Output the [X, Y] coordinate of the center of the cell containing the given text.  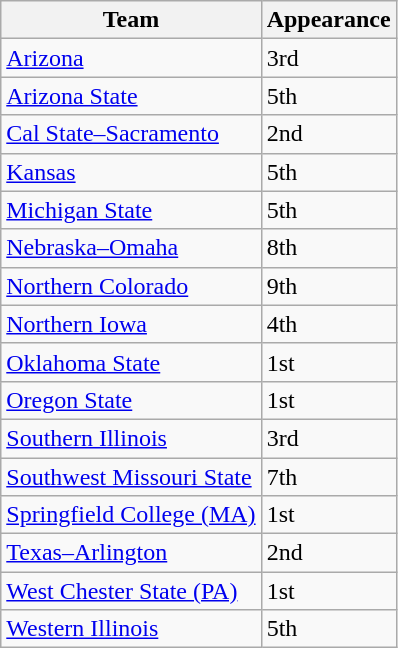
Oklahoma State [131, 362]
Michigan State [131, 210]
Southern Illinois [131, 438]
Team [131, 20]
8th [328, 248]
Northern Colorado [131, 286]
Appearance [328, 20]
Springfield College (MA) [131, 515]
Kansas [131, 172]
Oregon State [131, 400]
9th [328, 286]
7th [328, 477]
Arizona [131, 58]
Northern Iowa [131, 324]
Southwest Missouri State [131, 477]
Texas–Arlington [131, 553]
Cal State–Sacramento [131, 134]
Arizona State [131, 96]
Western Illinois [131, 629]
West Chester State (PA) [131, 591]
4th [328, 324]
Nebraska–Omaha [131, 248]
